Return the (X, Y) coordinate for the center point of the cell that contains the specified text.  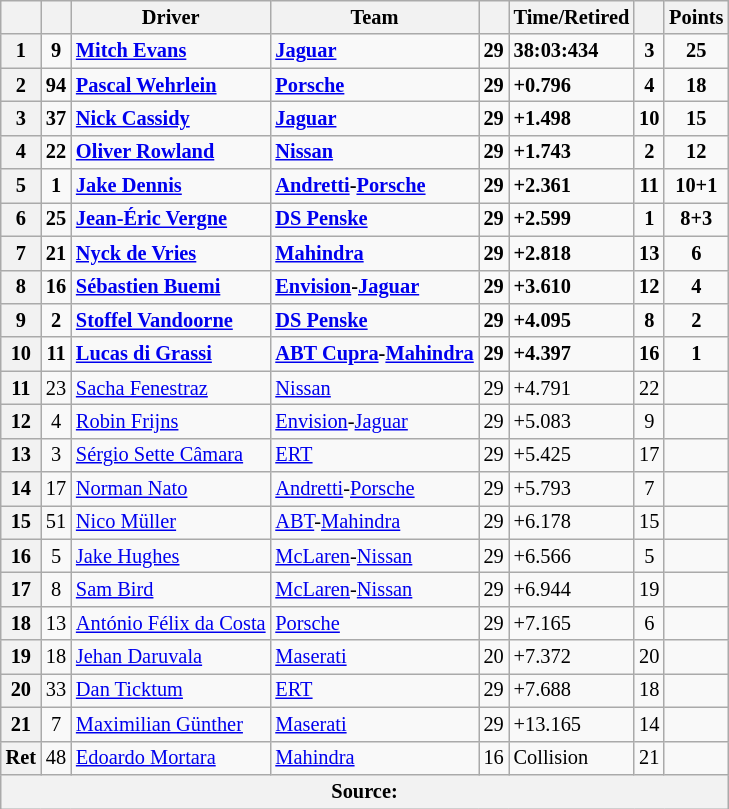
+2.361 (572, 186)
Edoardo Mortara (170, 758)
Source: (365, 791)
Robin Frijns (170, 421)
Pascal Wehrlein (170, 85)
+3.610 (572, 287)
+7.372 (572, 657)
+6.944 (572, 589)
+1.743 (572, 152)
+2.599 (572, 219)
+7.688 (572, 690)
+6.566 (572, 556)
Nico Müller (170, 522)
+0.796 (572, 85)
Maximilian Günther (170, 724)
António Félix da Costa (170, 623)
Sam Bird (170, 589)
Stoffel Vandoorne (170, 320)
Jake Hughes (170, 556)
+4.397 (572, 354)
Lucas di Grassi (170, 354)
+4.095 (572, 320)
8+3 (696, 219)
Time/Retired (572, 17)
+2.818 (572, 253)
Collision (572, 758)
38:03:434 (572, 51)
Mitch Evans (170, 51)
+6.178 (572, 522)
23 (56, 388)
Sébastien Buemi (170, 287)
Sacha Fenestraz (170, 388)
+5.083 (572, 421)
Driver (170, 17)
10+1 (696, 186)
ABT-Mahindra (374, 522)
Jake Dennis (170, 186)
Ret (21, 758)
Nick Cassidy (170, 118)
+5.793 (572, 489)
+1.498 (572, 118)
Jehan Daruvala (170, 657)
+4.791 (572, 388)
+13.165 (572, 724)
Sérgio Sette Câmara (170, 455)
Norman Nato (170, 489)
Nyck de Vries (170, 253)
Jean-Éric Vergne (170, 219)
Dan Ticktum (170, 690)
51 (56, 522)
Oliver Rowland (170, 152)
+7.165 (572, 623)
+5.425 (572, 455)
33 (56, 690)
Points (696, 17)
ABT Cupra-Mahindra (374, 354)
94 (56, 85)
37 (56, 118)
Team (374, 17)
48 (56, 758)
